Scan for the cell matching the given text and deliver its (X, Y) coordinate at center. 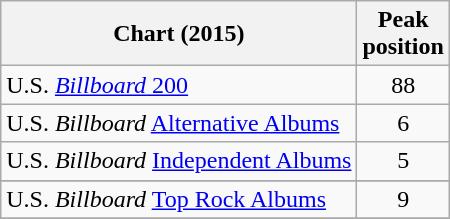
U.S. Billboard Independent Albums (179, 161)
U.S. Billboard Top Rock Albums (179, 199)
6 (403, 123)
88 (403, 85)
9 (403, 199)
U.S. Billboard Alternative Albums (179, 123)
U.S. Billboard 200 (179, 85)
Chart (2015) (179, 34)
5 (403, 161)
Peakposition (403, 34)
